Return the (X, Y) coordinate for the center point of the cell that contains the specified text.  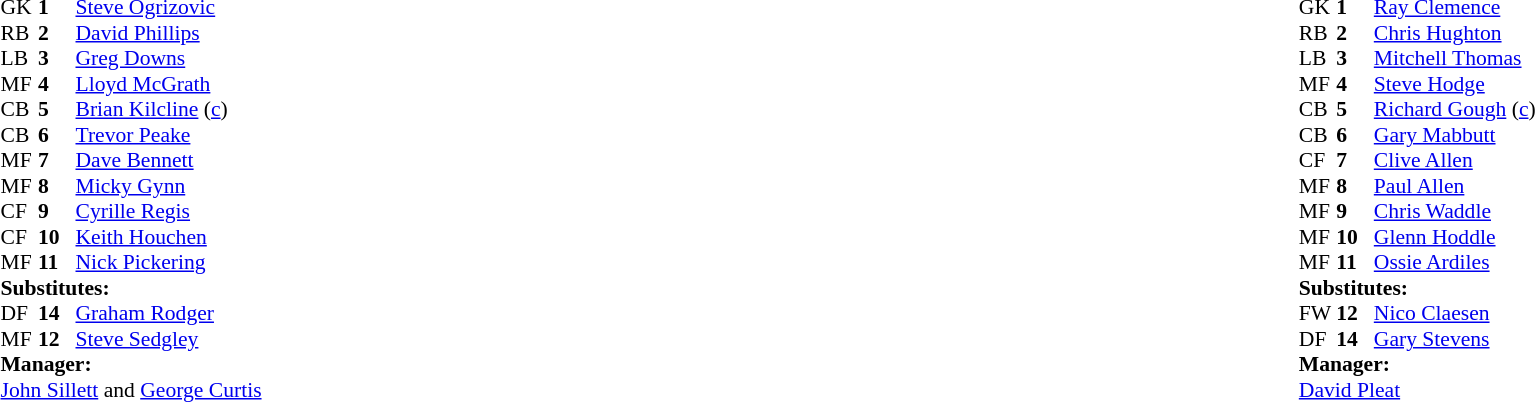
Cyrille Regis (169, 211)
Nick Pickering (169, 263)
Steve Sedgley (169, 339)
Brian Kilcline (c) (169, 109)
Graham Rodger (169, 313)
Manager: (130, 365)
Trevor Peake (169, 135)
Micky Gynn (169, 186)
Keith Houchen (169, 237)
Substitutes: (130, 288)
Lloyd McGrath (169, 84)
Dave Bennett (169, 161)
Greg Downs (169, 59)
David Phillips (169, 33)
FW (1318, 313)
